Provide the (x, y) coordinate of the cell's center where the given text is located.  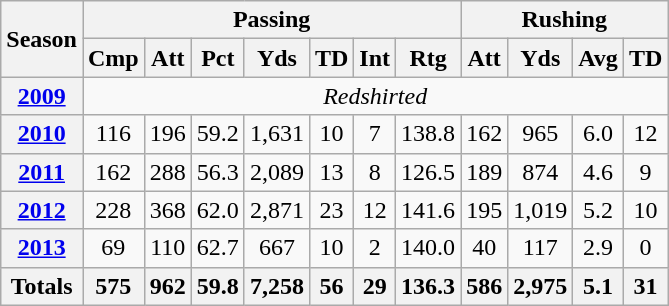
Season (42, 39)
Rtg (428, 58)
962 (168, 286)
117 (540, 248)
7 (375, 134)
110 (168, 248)
2.9 (598, 248)
59.2 (218, 134)
136.3 (428, 286)
2009 (42, 96)
Int (375, 58)
29 (375, 286)
1,631 (276, 134)
Redshirted (374, 96)
2 (375, 248)
31 (645, 286)
575 (113, 286)
874 (540, 172)
8 (375, 172)
116 (113, 134)
141.6 (428, 210)
2010 (42, 134)
4.6 (598, 172)
195 (484, 210)
2012 (42, 210)
Cmp (113, 58)
1,019 (540, 210)
667 (276, 248)
62.7 (218, 248)
0 (645, 248)
368 (168, 210)
138.8 (428, 134)
7,258 (276, 286)
Rushing (564, 20)
965 (540, 134)
2,089 (276, 172)
140.0 (428, 248)
13 (331, 172)
5.1 (598, 286)
62.0 (218, 210)
23 (331, 210)
Passing (271, 20)
586 (484, 286)
5.2 (598, 210)
288 (168, 172)
228 (113, 210)
126.5 (428, 172)
2,871 (276, 210)
Avg (598, 58)
Pct (218, 58)
189 (484, 172)
2011 (42, 172)
Totals (42, 286)
2013 (42, 248)
6.0 (598, 134)
56.3 (218, 172)
9 (645, 172)
59.8 (218, 286)
56 (331, 286)
2,975 (540, 286)
40 (484, 248)
69 (113, 248)
196 (168, 134)
